For the text-containing cell, return its midpoint in [X, Y] coordinate format. 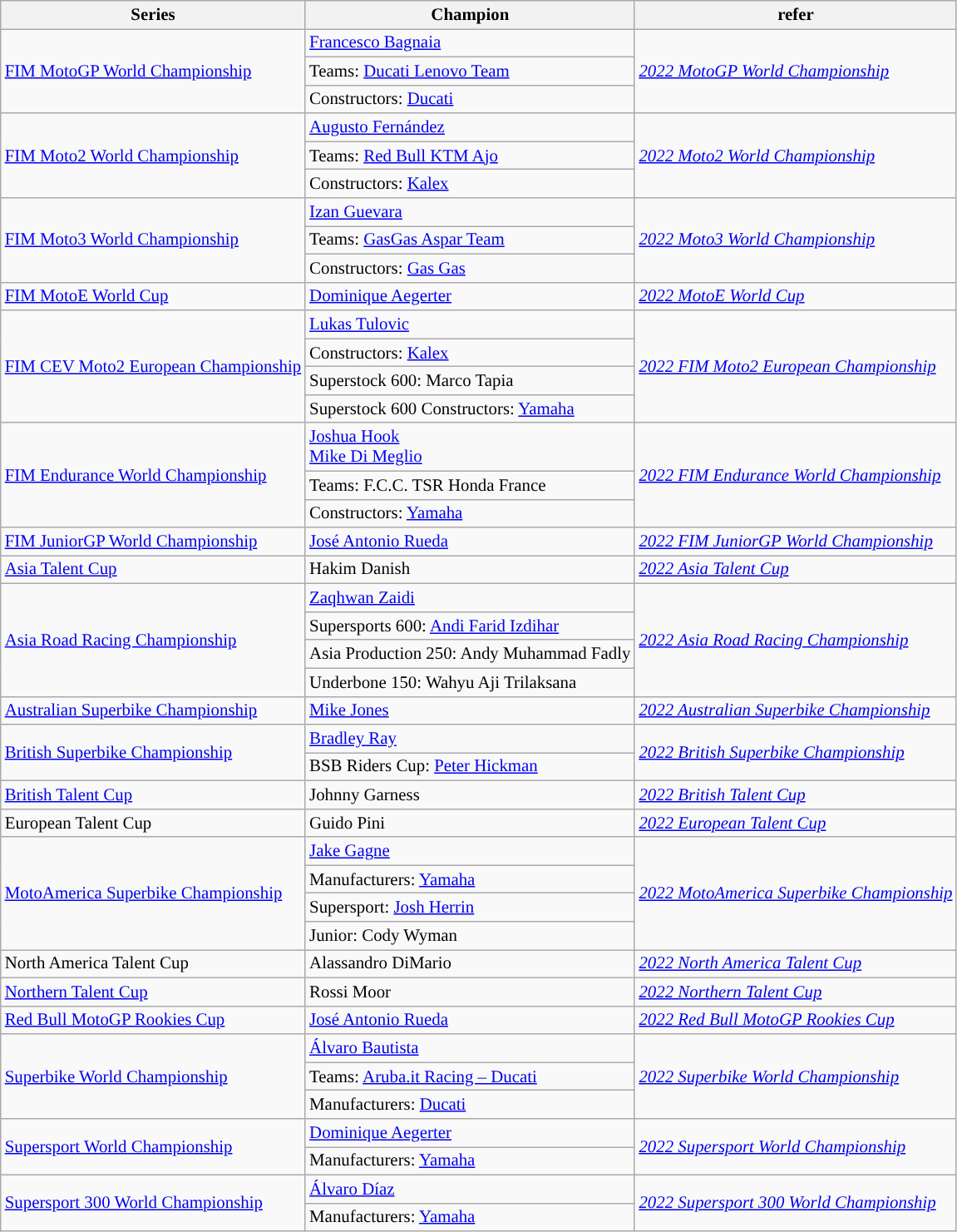
Supersports 600: Andi Farid Izdihar [470, 626]
Constructors: Yamaha [470, 513]
North America Talent Cup [153, 964]
Teams: GasGas Aspar Team [470, 240]
2022 Moto3 World Championship [795, 240]
Supersport: Josh Herrin [470, 908]
2022 European Talent Cup [795, 823]
Bradley Ray [470, 739]
FIM Moto2 World Championship [153, 156]
2022 Supersport 300 World Championship [795, 1203]
2022 Asia Talent Cup [795, 570]
Junior: Cody Wyman [470, 936]
2022 MotoE World Cup [795, 296]
refer [795, 15]
Guido Pini [470, 823]
Northern Talent Cup [153, 992]
British Superbike Championship [153, 753]
Johnny Garness [470, 794]
Jake Gagne [470, 851]
2022 MotoAmerica Superbike Championship [795, 893]
Underbone 150: Wahyu Aji Trilaksana [470, 682]
Teams: Red Bull KTM Ajo [470, 156]
Supersport World Championship [153, 1147]
2022 British Talent Cup [795, 794]
Manufacturers: Ducati [470, 1105]
Alassandro DiMario [470, 964]
2022 British Superbike Championship [795, 753]
Izan Guevara [470, 212]
BSB Riders Cup: Peter Hickman [470, 767]
British Talent Cup [153, 794]
MotoAmerica Superbike Championship [153, 893]
Lukas Tulovic [470, 324]
Superbike World Championship [153, 1076]
Zaqhwan Zaidi [470, 598]
Constructors: Gas Gas [470, 268]
Constructors: Ducati [470, 99]
Australian Superbike Championship [153, 710]
2022 North America Talent Cup [795, 964]
Álvaro Bautista [470, 1048]
FIM CEV Moto2 European Championship [153, 366]
FIM Moto3 World Championship [153, 240]
Álvaro Díaz [470, 1189]
2022 Asia Road Racing Championship [795, 641]
FIM Endurance World Championship [153, 475]
2022 Red Bull MotoGP Rookies Cup [795, 1020]
Rossi Moor [470, 992]
2022 Northern Talent Cup [795, 992]
Series [153, 15]
Teams: Aruba.it Racing – Ducati [470, 1076]
Superstock 600: Marco Tapia [470, 381]
Asia Production 250: Andy Muhammad Fadly [470, 654]
2022 Superbike World Championship [795, 1076]
2022 FIM Moto2 European Championship [795, 366]
2022 Moto2 World Championship [795, 156]
Teams: Ducati Lenovo Team [470, 71]
Francesco Bagnaia [470, 42]
FIM MotoE World Cup [153, 296]
Teams: F.C.C. TSR Honda France [470, 485]
Champion [470, 15]
2022 FIM JuniorGP World Championship [795, 542]
2022 Australian Superbike Championship [795, 710]
Asia Talent Cup [153, 570]
2022 MotoGP World Championship [795, 71]
FIM MotoGP World Championship [153, 71]
Joshua Hook Mike Di Meglio [470, 447]
Superstock 600 Constructors: Yamaha [470, 408]
European Talent Cup [153, 823]
Asia Road Racing Championship [153, 641]
Hakim Danish [470, 570]
2022 Supersport World Championship [795, 1147]
Red Bull MotoGP Rookies Cup [153, 1020]
Supersport 300 World Championship [153, 1203]
Mike Jones [470, 710]
Augusto Fernández [470, 127]
FIM JuniorGP World Championship [153, 542]
2022 FIM Endurance World Championship [795, 475]
